Locate the cell with the specified text and output its [X, Y] center coordinate. 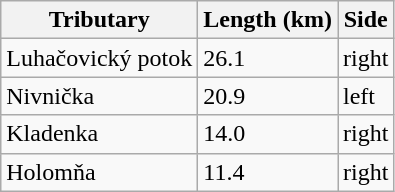
Nivnička [100, 96]
Length (km) [268, 20]
26.1 [268, 58]
Side [366, 20]
Luhačovický potok [100, 58]
20.9 [268, 96]
Kladenka [100, 134]
11.4 [268, 172]
Holomňa [100, 172]
Tributary [100, 20]
left [366, 96]
14.0 [268, 134]
